Determine the [X, Y] coordinate at the center of the cell enclosing the given text.  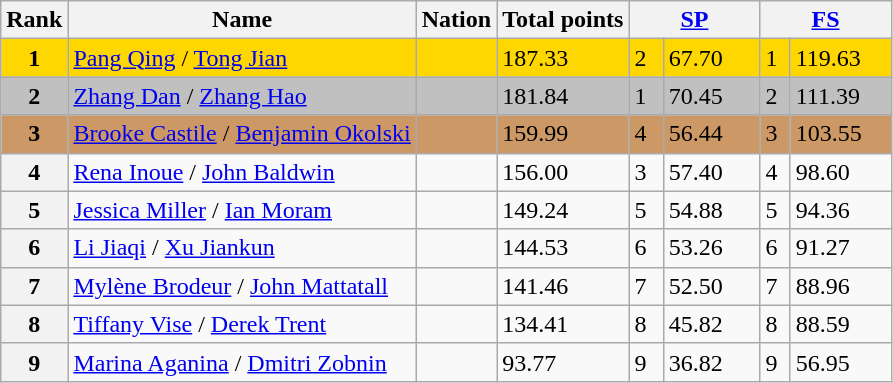
45.82 [712, 324]
156.00 [563, 172]
111.39 [840, 96]
Brooke Castile / Benjamin Okolski [242, 134]
Rank [34, 20]
56.44 [712, 134]
134.41 [563, 324]
SP [694, 20]
52.50 [712, 286]
Rena Inoue / John Baldwin [242, 172]
FS [826, 20]
88.59 [840, 324]
53.26 [712, 248]
54.88 [712, 210]
Mylène Brodeur / John Mattatall [242, 286]
159.99 [563, 134]
Zhang Dan / Zhang Hao [242, 96]
Nation [456, 20]
98.60 [840, 172]
Li Jiaqi / Xu Jiankun [242, 248]
Marina Aganina / Dmitri Zobnin [242, 362]
91.27 [840, 248]
Tiffany Vise / Derek Trent [242, 324]
141.46 [563, 286]
103.55 [840, 134]
57.40 [712, 172]
70.45 [712, 96]
36.82 [712, 362]
56.95 [840, 362]
149.24 [563, 210]
Total points [563, 20]
Name [242, 20]
Pang Qing / Tong Jian [242, 58]
181.84 [563, 96]
67.70 [712, 58]
Jessica Miller / Ian Moram [242, 210]
119.63 [840, 58]
88.96 [840, 286]
94.36 [840, 210]
144.53 [563, 248]
187.33 [563, 58]
93.77 [563, 362]
